Return [X, Y] of the center of cell containing provided text 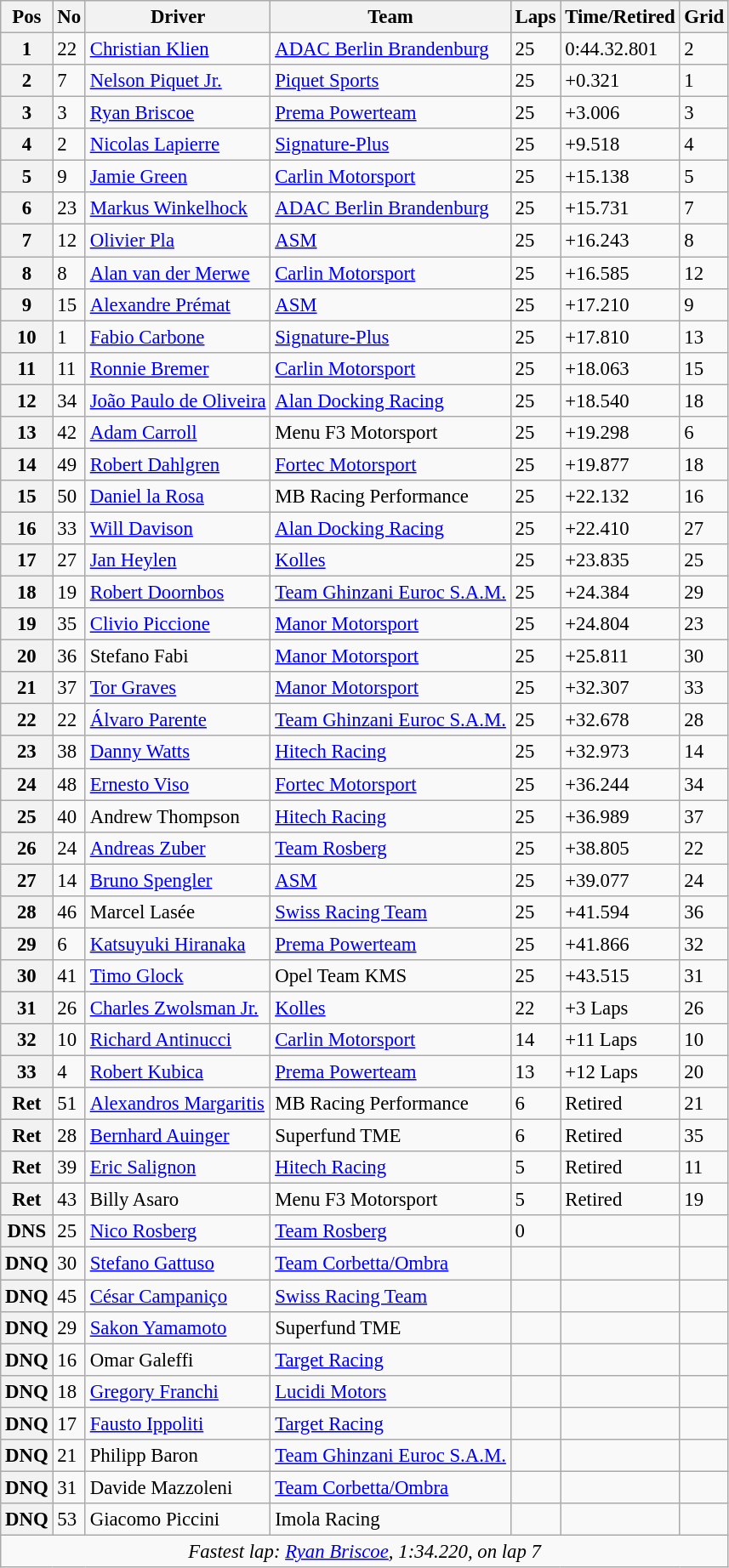
53 [69, 1520]
Andrew Thompson [177, 816]
Álvaro Parente [177, 720]
+15.138 [620, 177]
Stefano Fabi [177, 656]
Gregory Franchi [177, 1391]
Laps [536, 17]
+17.210 [620, 304]
Ryan Briscoe [177, 113]
+3.006 [620, 113]
Marcel Lasée [177, 912]
Lucidi Motors [390, 1391]
+41.866 [620, 944]
0:44.32.801 [620, 49]
Nicolas Lapierre [177, 145]
Adam Carroll [177, 433]
No [69, 17]
+41.594 [620, 912]
39 [69, 1167]
+22.132 [620, 497]
Piquet Sports [390, 81]
Driver [177, 17]
38 [69, 753]
+23.835 [620, 560]
+32.973 [620, 753]
Nelson Piquet Jr. [177, 81]
+12 Laps [620, 1072]
Robert Doornbos [177, 593]
João Paulo de Oliveira [177, 401]
Bruno Spengler [177, 880]
+0.321 [620, 81]
Andreas Zuber [177, 848]
42 [69, 433]
Daniel la Rosa [177, 497]
Robert Kubica [177, 1072]
50 [69, 497]
Team [390, 17]
+18.540 [620, 401]
Sakon Yamamoto [177, 1327]
Nico Rosberg [177, 1232]
43 [69, 1200]
Robert Dahlgren [177, 464]
Pos [27, 17]
+19.877 [620, 464]
51 [69, 1104]
Christian Klien [177, 49]
+25.811 [620, 656]
Billy Asaro [177, 1200]
+9.518 [620, 145]
Richard Antinucci [177, 1040]
Fabio Carbone [177, 337]
Alexandros Margaritis [177, 1104]
Grid [704, 17]
+38.805 [620, 848]
0 [536, 1232]
+24.384 [620, 593]
Time/Retired [620, 17]
41 [69, 976]
45 [69, 1296]
Timo Glock [177, 976]
Fausto Ippoliti [177, 1423]
+32.678 [620, 720]
48 [69, 784]
+11 Laps [620, 1040]
Charles Zwolsman Jr. [177, 1008]
Olivier Pla [177, 241]
Markus Winkelhock [177, 208]
+3 Laps [620, 1008]
Davide Mazzoleni [177, 1487]
Katsuyuki Hiranaka [177, 944]
DNS [27, 1232]
Opel Team KMS [390, 976]
César Campaniço [177, 1296]
+18.063 [620, 368]
Ronnie Bremer [177, 368]
Danny Watts [177, 753]
Stefano Gattuso [177, 1264]
Jamie Green [177, 177]
+32.307 [620, 688]
Giacomo Piccini [177, 1520]
Philipp Baron [177, 1456]
Clivio Piccione [177, 624]
+36.244 [620, 784]
+24.804 [620, 624]
Eric Salignon [177, 1167]
Jan Heylen [177, 560]
Alan van der Merwe [177, 273]
Alexandre Prémat [177, 304]
40 [69, 816]
+22.410 [620, 528]
Tor Graves [177, 688]
+19.298 [620, 433]
Imola Racing [390, 1520]
+43.515 [620, 976]
+36.989 [620, 816]
+17.810 [620, 337]
Ernesto Viso [177, 784]
Fastest lap: Ryan Briscoe, 1:34.220, on lap 7 [365, 1551]
49 [69, 464]
Omar Galeffi [177, 1360]
+39.077 [620, 880]
Will Davison [177, 528]
+15.731 [620, 208]
+16.243 [620, 241]
46 [69, 912]
Bernhard Auinger [177, 1136]
+16.585 [620, 273]
